Return [x, y] of the center of cell containing provided text 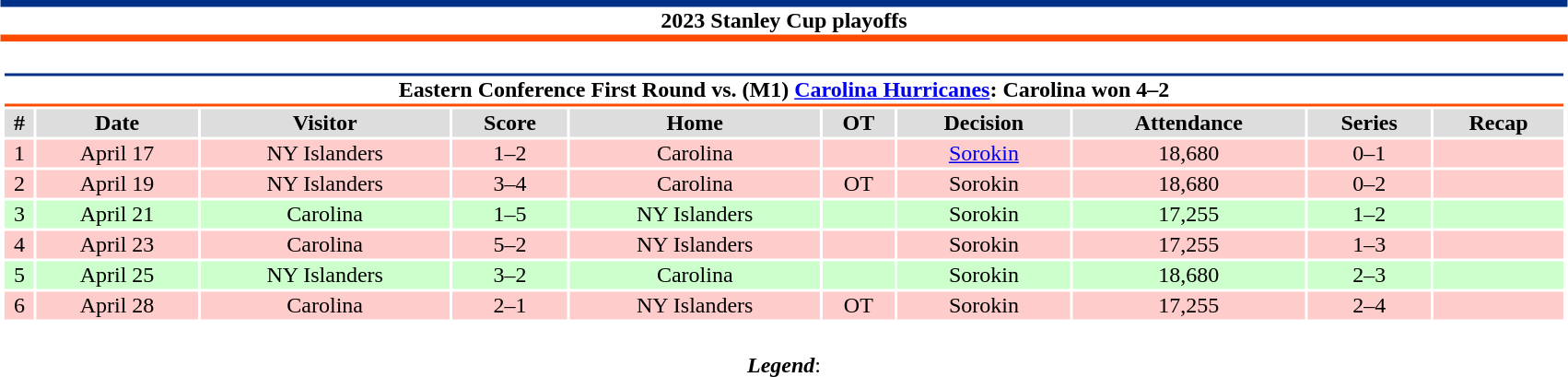
2 [18, 183]
3 [18, 215]
6 [18, 305]
April 17 [118, 154]
0–1 [1369, 154]
Series [1369, 123]
Attendance [1188, 123]
2023 Stanley Cup playoffs [784, 20]
# [18, 123]
5 [18, 276]
3–4 [510, 183]
Eastern Conference First Round vs. (M1) Carolina Hurricanes: Carolina won 4–2 [783, 90]
Date [118, 123]
April 28 [118, 305]
2–1 [510, 305]
Visitor [324, 123]
Decision [984, 123]
April 23 [118, 244]
3–2 [510, 276]
Home [695, 123]
1–3 [1369, 244]
April 25 [118, 276]
Score [510, 123]
0–2 [1369, 183]
2–3 [1369, 276]
April 19 [118, 183]
5–2 [510, 244]
April 21 [118, 215]
Recap [1498, 123]
2–4 [1369, 305]
4 [18, 244]
1 [18, 154]
1–5 [510, 215]
